Locate the cell with the specified text and output its (X, Y) center coordinate. 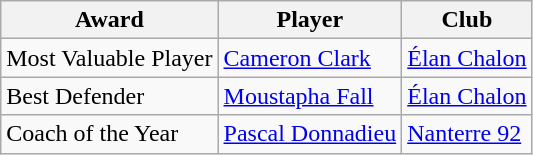
Club (467, 20)
Best Defender (110, 96)
Moustapha Fall (310, 96)
Cameron Clark (310, 58)
Pascal Donnadieu (310, 134)
Coach of the Year (110, 134)
Most Valuable Player (110, 58)
Nanterre 92 (467, 134)
Award (110, 20)
Player (310, 20)
